Search for the cell housing the specified text and yield its [x, y] center coordinate. 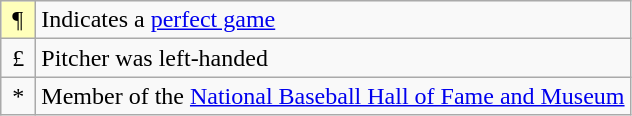
£ [18, 58]
Member of the National Baseball Hall of Fame and Museum [333, 96]
¶ [18, 20]
Indicates a perfect game [333, 20]
* [18, 96]
Pitcher was left-handed [333, 58]
